Determine the [x, y] coordinate at the center of the cell enclosing the given text.  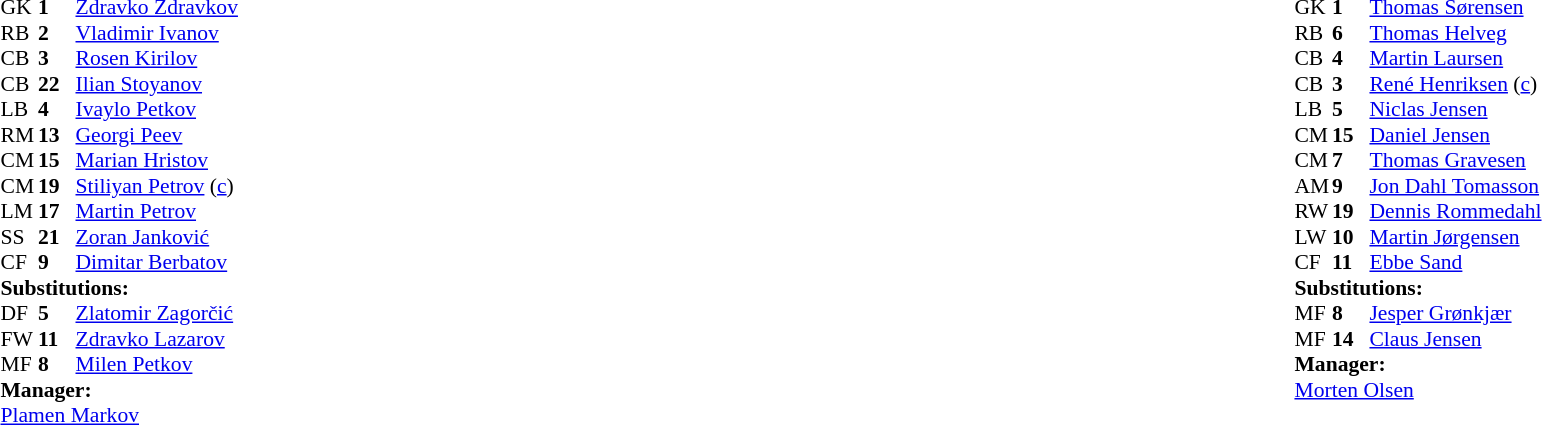
Morten Olsen [1418, 390]
Thomas Helveg [1455, 33]
Stiliyan Petrov (c) [157, 186]
Niclas Jensen [1455, 109]
Daniel Jensen [1455, 135]
Ivaylo Petkov [157, 109]
6 [1351, 33]
Martin Laursen [1455, 59]
RM [19, 135]
Dennis Rommedahl [1455, 211]
13 [57, 135]
DF [19, 313]
21 [57, 237]
Claus Jensen [1455, 339]
22 [57, 84]
Ilian Stoyanov [157, 84]
Rosen Kirilov [157, 59]
Zlatomir Zagorčić [157, 313]
Jon Dahl Tomasson [1455, 186]
Marian Hristov [157, 161]
AM [1313, 186]
Zoran Janković [157, 237]
Milen Petkov [157, 365]
Dimitar Berbatov [157, 263]
Zdravko Lazarov [157, 339]
Martin Petrov [157, 211]
Ebbe Sand [1455, 263]
Thomas Gravesen [1455, 161]
FW [19, 339]
14 [1351, 339]
Jesper Grønkjær [1455, 313]
10 [1351, 237]
SS [19, 237]
Vladimir Ivanov [157, 33]
2 [57, 33]
René Henriksen (c) [1455, 84]
Georgi Peev [157, 135]
LW [1313, 237]
RW [1313, 211]
LM [19, 211]
7 [1351, 161]
17 [57, 211]
Martin Jørgensen [1455, 237]
